Pinpoint the cell where the given text exists, returning its [X, Y] midpoint coordinate. 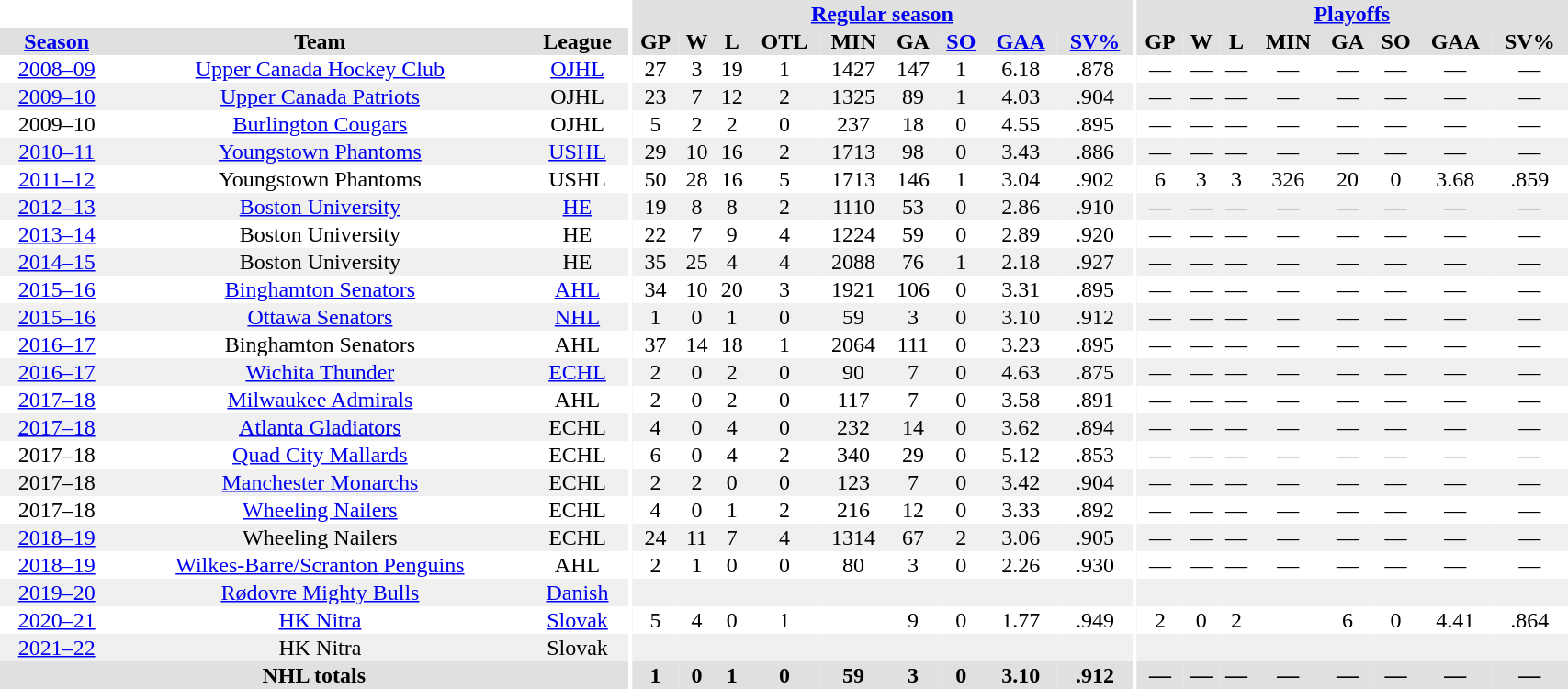
1110 [853, 207]
34 [656, 289]
2014–15 [57, 262]
11 [696, 537]
1224 [853, 234]
3.43 [1021, 152]
.910 [1095, 207]
.930 [1095, 565]
3.33 [1021, 510]
2.26 [1021, 565]
.949 [1095, 620]
2021–22 [57, 648]
2012–13 [57, 207]
Rødovre Mighty Bulls [320, 593]
.875 [1095, 372]
Danish [577, 593]
6.18 [1021, 69]
89 [913, 96]
2013–14 [57, 234]
.905 [1095, 537]
1427 [853, 69]
2.89 [1021, 234]
Regular season [882, 14]
80 [853, 565]
1.77 [1021, 620]
50 [656, 179]
.886 [1095, 152]
NHL totals [314, 675]
OTL [784, 41]
4.55 [1021, 124]
22 [656, 234]
Team [320, 41]
53 [913, 207]
111 [913, 344]
90 [853, 372]
Upper Canada Patriots [320, 96]
2008–09 [57, 69]
3.04 [1021, 179]
3.58 [1021, 400]
Manchester Monarchs [320, 482]
3.23 [1021, 344]
23 [656, 96]
232 [853, 427]
3.62 [1021, 427]
2010–11 [57, 152]
28 [696, 179]
3.42 [1021, 482]
Season [57, 41]
Ottawa Senators [320, 317]
Milwaukee Admirals [320, 400]
3.68 [1455, 179]
.927 [1095, 262]
2019–20 [57, 593]
340 [853, 455]
4.41 [1455, 620]
2088 [853, 262]
27 [656, 69]
76 [913, 262]
1325 [853, 96]
Playoffs [1352, 14]
4.63 [1021, 372]
.894 [1095, 427]
237 [853, 124]
326 [1288, 179]
1314 [853, 537]
2011–12 [57, 179]
.891 [1095, 400]
147 [913, 69]
Burlington Cougars [320, 124]
Wichita Thunder [320, 372]
2.86 [1021, 207]
2.18 [1021, 262]
2020–21 [57, 620]
Atlanta Gladiators [320, 427]
146 [913, 179]
2064 [853, 344]
.859 [1529, 179]
.920 [1095, 234]
106 [913, 289]
4.03 [1021, 96]
League [577, 41]
3.31 [1021, 289]
3.06 [1021, 537]
5.12 [1021, 455]
Upper Canada Hockey Club [320, 69]
123 [853, 482]
NHL [577, 317]
.864 [1529, 620]
216 [853, 510]
117 [853, 400]
Quad City Mallards [320, 455]
Wilkes-Barre/Scranton Penguins [320, 565]
.878 [1095, 69]
37 [656, 344]
.853 [1095, 455]
.892 [1095, 510]
1921 [853, 289]
25 [696, 262]
67 [913, 537]
24 [656, 537]
.902 [1095, 179]
35 [656, 262]
98 [913, 152]
